Output the [x, y] coordinate of the center of the cell containing the given text.  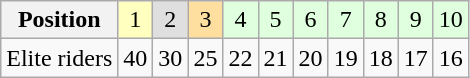
7 [346, 20]
18 [380, 58]
Elite riders [60, 58]
6 [310, 20]
5 [276, 20]
10 [450, 20]
22 [240, 58]
30 [170, 58]
17 [416, 58]
25 [206, 58]
40 [136, 58]
21 [276, 58]
20 [310, 58]
8 [380, 20]
Position [60, 20]
19 [346, 58]
4 [240, 20]
16 [450, 58]
9 [416, 20]
1 [136, 20]
3 [206, 20]
2 [170, 20]
